Capture the cell that displays the provided text and extract its [X, Y] central coordinate. 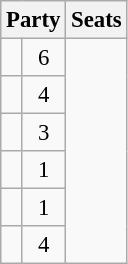
6 [44, 58]
Party [34, 20]
Seats [96, 20]
3 [44, 133]
